For the text-containing cell, return its midpoint in [x, y] coordinate format. 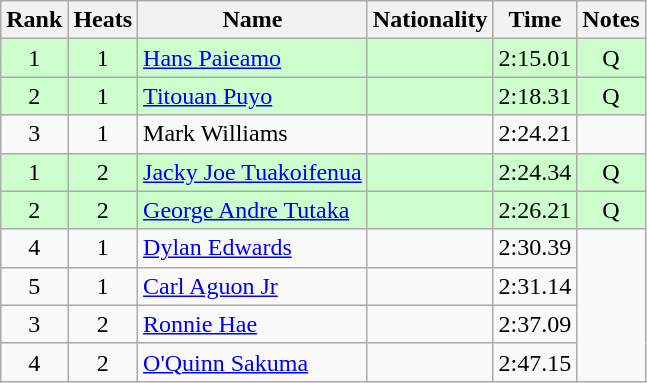
2:18.31 [535, 96]
Notes [611, 20]
Rank [34, 20]
5 [34, 286]
Mark Williams [253, 134]
2:15.01 [535, 58]
Heats [103, 20]
Name [253, 20]
Ronnie Hae [253, 324]
Carl Aguon Jr [253, 286]
Hans Paieamo [253, 58]
Jacky Joe Tuakoifenua [253, 172]
2:37.09 [535, 324]
George Andre Tutaka [253, 210]
Titouan Puyo [253, 96]
2:31.14 [535, 286]
2:30.39 [535, 248]
2:47.15 [535, 362]
2:26.21 [535, 210]
Dylan Edwards [253, 248]
O'Quinn Sakuma [253, 362]
Time [535, 20]
Nationality [430, 20]
2:24.34 [535, 172]
2:24.21 [535, 134]
